Determine the (X, Y) coordinate at the center of the cell enclosing the given text.  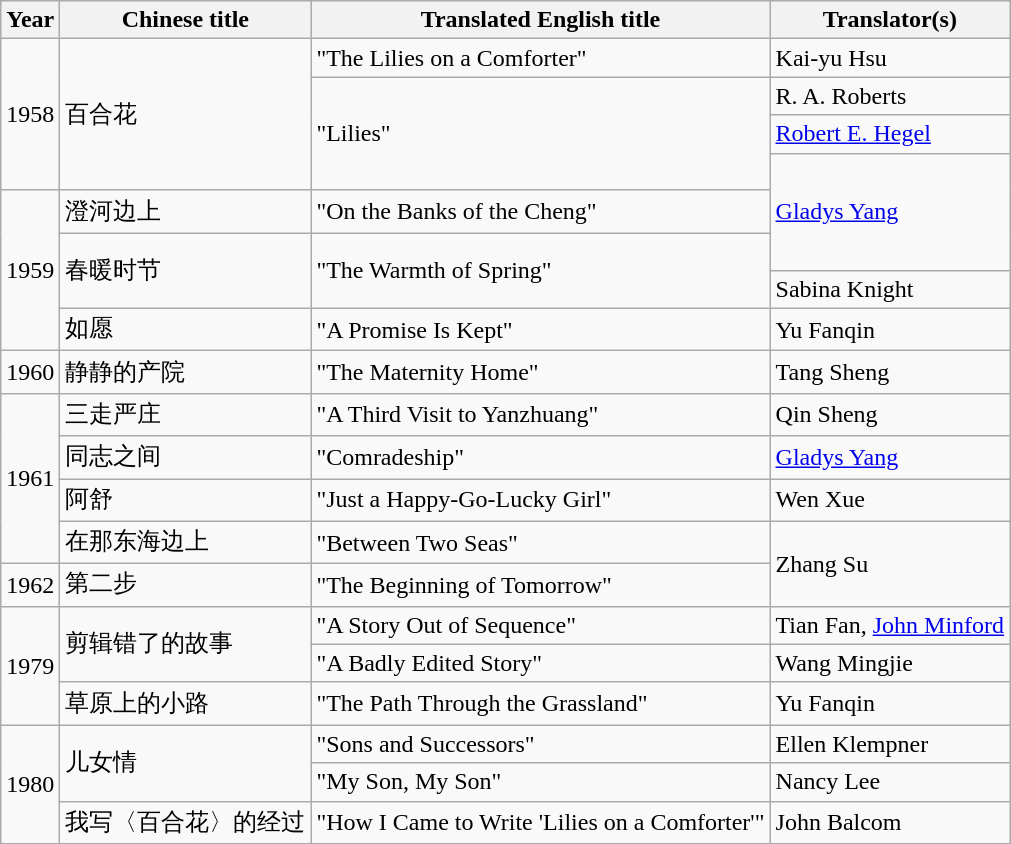
Zhang Su (890, 564)
我写〈百合花〉的经过 (186, 822)
1960 (30, 372)
"The Beginning of Tomorrow" (540, 586)
Qin Sheng (890, 414)
静静的产院 (186, 372)
"The Warmth of Spring" (540, 270)
Translated English title (540, 20)
"A Third Visit to Yanzhuang" (540, 414)
Kai-yu Hsu (890, 58)
Chinese title (186, 20)
Sabina Knight (890, 289)
Year (30, 20)
Nancy Lee (890, 782)
儿女情 (186, 763)
Translator(s) (890, 20)
1962 (30, 586)
Tian Fan, John Minford (890, 625)
"On the Banks of the Cheng" (540, 212)
"A Badly Edited Story" (540, 663)
"My Son, My Son" (540, 782)
1958 (30, 115)
百合花 (186, 115)
"The Path Through the Grassland" (540, 704)
"A Promise Is Kept" (540, 330)
Robert E. Hegel (890, 134)
1979 (30, 666)
John Balcom (890, 822)
如愿 (186, 330)
"Comradeship" (540, 458)
"Sons and Successors" (540, 744)
Ellen Klempner (890, 744)
草原上的小路 (186, 704)
Wen Xue (890, 500)
剪辑错了的故事 (186, 644)
"A Story Out of Sequence" (540, 625)
三走严庄 (186, 414)
R. A. Roberts (890, 96)
Wang Mingjie (890, 663)
1980 (30, 784)
"The Maternity Home" (540, 372)
第二步 (186, 586)
"Lilies" (540, 134)
同志之间 (186, 458)
澄河边上 (186, 212)
"Between Two Seas" (540, 542)
Tang Sheng (890, 372)
春暖时节 (186, 270)
1961 (30, 478)
阿舒 (186, 500)
"The Lilies on a Comforter" (540, 58)
1959 (30, 270)
在那东海边上 (186, 542)
"Just a Happy-Go-Lucky Girl" (540, 500)
"How I Came to Write 'Lilies on a Comforter'" (540, 822)
